Detect which cell encompasses the target text, then output its [X, Y] center coordinate. 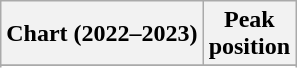
Peakposition [249, 34]
Chart (2022–2023) [102, 34]
